For the text-containing cell, return its midpoint in [x, y] coordinate format. 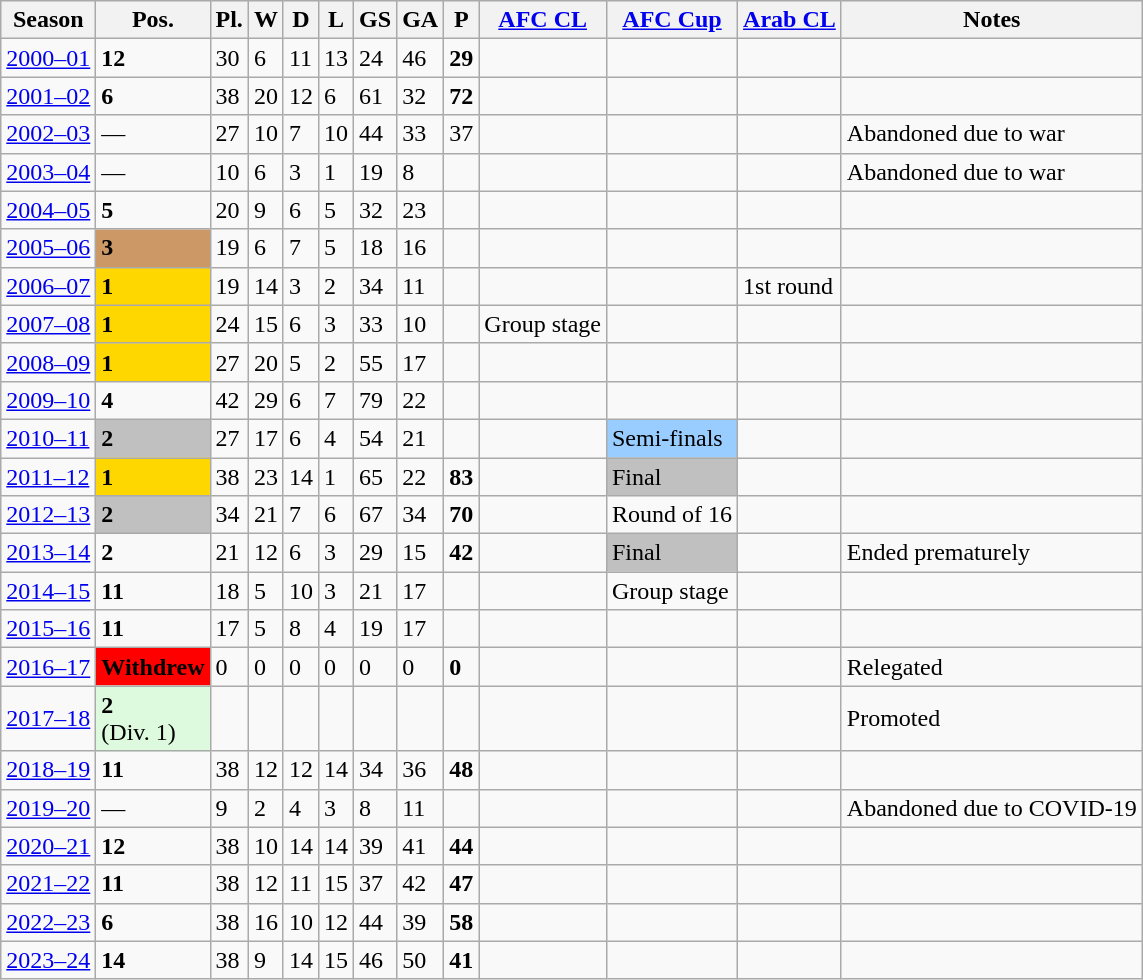
65 [376, 477]
79 [376, 400]
Promoted [992, 718]
2000–01 [48, 58]
AFC CL [543, 20]
2005–06 [48, 248]
2009–10 [48, 400]
Abandoned due to COVID-19 [992, 808]
Ended prematurely [992, 553]
GA [420, 20]
Semi-finals [672, 438]
70 [462, 515]
2023–24 [48, 960]
2008–09 [48, 362]
W [266, 20]
36 [420, 770]
47 [462, 884]
2015–16 [48, 629]
2004–05 [48, 210]
58 [462, 922]
Notes [992, 20]
2001–02 [48, 96]
P [462, 20]
L [336, 20]
2006–07 [48, 286]
2012–13 [48, 515]
30 [229, 58]
Season [48, 20]
GS [376, 20]
2(Div. 1) [153, 718]
13 [336, 58]
61 [376, 96]
2022–23 [48, 922]
54 [376, 438]
48 [462, 770]
Withdrew [153, 667]
2002–03 [48, 134]
1st round [790, 286]
2007–08 [48, 324]
Pos. [153, 20]
Pl. [229, 20]
Round of 16 [672, 515]
50 [420, 960]
2020–21 [48, 846]
D [300, 20]
2011–12 [48, 477]
67 [376, 515]
Relegated [992, 667]
Arab CL [790, 20]
2010–11 [48, 438]
83 [462, 477]
2018–19 [48, 770]
2013–14 [48, 553]
2016–17 [48, 667]
AFC Cup [672, 20]
72 [462, 96]
2019–20 [48, 808]
2014–15 [48, 591]
2021–22 [48, 884]
2003–04 [48, 172]
55 [376, 362]
2017–18 [48, 718]
